Determine the [x, y] coordinate at the center of the cell enclosing the given text.  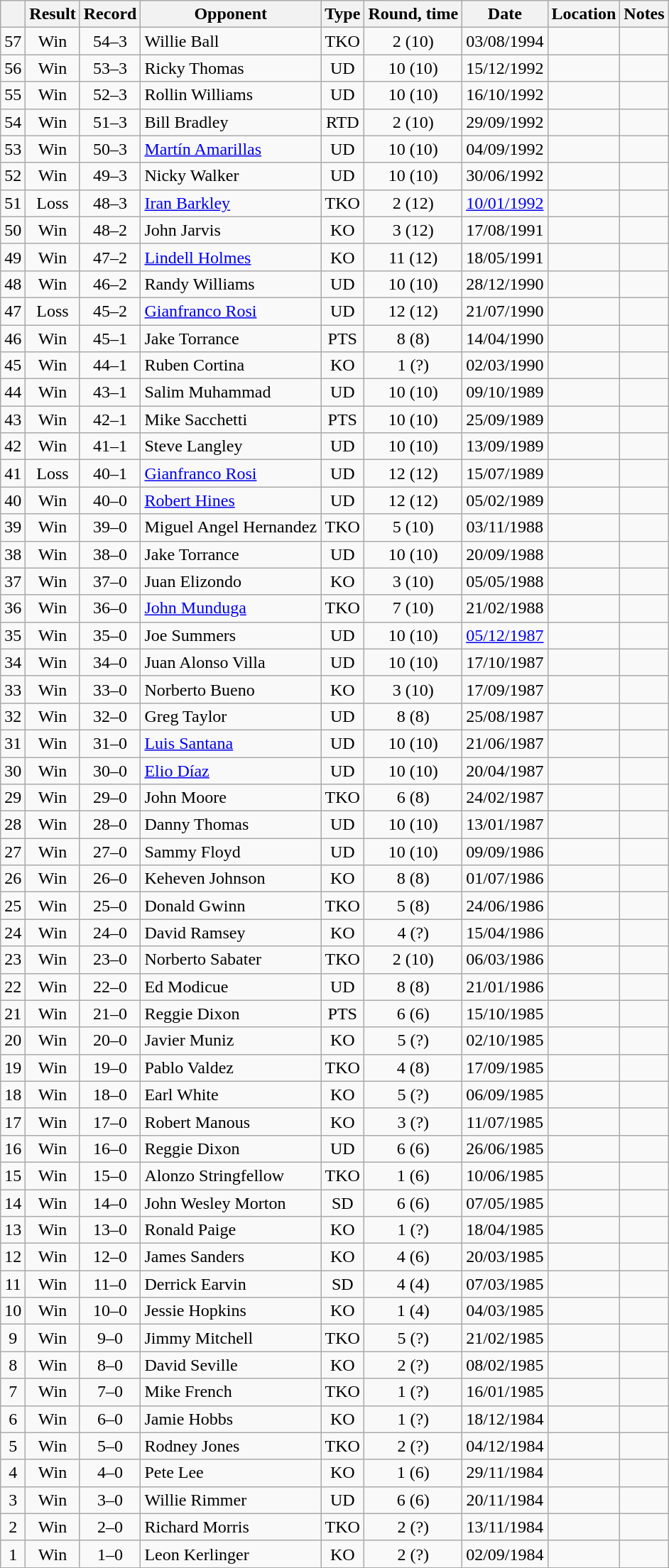
36 [13, 608]
Location [584, 14]
John Munduga [231, 608]
39–0 [110, 527]
23–0 [110, 960]
20/11/1984 [505, 1500]
35–0 [110, 635]
John Moore [231, 798]
35 [13, 635]
28 [13, 825]
20/03/1985 [505, 1257]
05/12/1987 [505, 635]
45–2 [110, 311]
8 [13, 1365]
47 [13, 311]
53–3 [110, 68]
47–2 [110, 257]
11/07/1985 [505, 1122]
21/02/1988 [505, 608]
Ed Modicue [231, 987]
18 [13, 1095]
42–1 [110, 420]
4 (4) [413, 1284]
21/06/1987 [505, 743]
28–0 [110, 825]
17 [13, 1122]
22–0 [110, 987]
Leon Kerlinger [231, 1554]
17–0 [110, 1122]
Juan Alonso Villa [231, 662]
30/06/1992 [505, 176]
45–1 [110, 339]
4 [13, 1473]
26 [13, 879]
13/09/1989 [505, 446]
Alonzo Stringfellow [231, 1175]
24 [13, 933]
1 [13, 1554]
Robert Hines [231, 500]
09/10/1989 [505, 393]
32 [13, 716]
13/01/1987 [505, 825]
02/10/1985 [505, 1041]
Jessie Hopkins [231, 1311]
08/02/1985 [505, 1365]
Greg Taylor [231, 716]
15/12/1992 [505, 68]
4–0 [110, 1473]
29–0 [110, 798]
38–0 [110, 554]
18/04/1985 [505, 1230]
38 [13, 554]
Danny Thomas [231, 825]
27–0 [110, 852]
15/04/1986 [505, 933]
26/06/1985 [505, 1148]
13 [13, 1230]
Rodney Jones [231, 1446]
Iran Barkley [231, 203]
41 [13, 473]
15 [13, 1175]
03/08/1994 [505, 41]
12–0 [110, 1257]
22 [13, 987]
Juan Elizondo [231, 581]
04/12/1984 [505, 1446]
Ricky Thomas [231, 68]
04/09/1992 [505, 149]
9–0 [110, 1338]
20–0 [110, 1041]
2–0 [110, 1527]
36–0 [110, 608]
Notes [644, 14]
Mike French [231, 1392]
4 (?) [413, 933]
Pete Lee [231, 1473]
David Seville [231, 1365]
Richard Morris [231, 1527]
Round, time [413, 14]
16 [13, 1148]
Bill Bradley [231, 122]
5 (8) [413, 906]
52–3 [110, 95]
41–1 [110, 446]
07/05/1985 [505, 1203]
45 [13, 366]
3–0 [110, 1500]
Norberto Sabater [231, 960]
24/06/1986 [505, 906]
Date [505, 14]
8–0 [110, 1365]
31 [13, 743]
Elio Díaz [231, 770]
09/09/1986 [505, 852]
John Wesley Morton [231, 1203]
12 [13, 1257]
2 [13, 1527]
40–0 [110, 500]
7 (10) [413, 608]
Type [342, 14]
30 [13, 770]
3 (12) [413, 230]
37 [13, 581]
39 [13, 527]
Jimmy Mitchell [231, 1338]
24–0 [110, 933]
Mike Sacchetti [231, 420]
49–3 [110, 176]
Norberto Bueno [231, 689]
Randy Williams [231, 284]
Robert Manous [231, 1122]
01/07/1986 [505, 879]
6 [13, 1419]
14/04/1990 [505, 339]
Ruben Cortina [231, 366]
20/09/1988 [505, 554]
40 [13, 500]
11–0 [110, 1284]
48–2 [110, 230]
16/10/1992 [505, 95]
10 [13, 1311]
Jamie Hobbs [231, 1419]
32–0 [110, 716]
03/11/1988 [505, 527]
RTD [342, 122]
Result [53, 14]
5 [13, 1446]
46–2 [110, 284]
13–0 [110, 1230]
29 [13, 798]
Sammy Floyd [231, 852]
19 [13, 1068]
54–3 [110, 41]
53 [13, 149]
Record [110, 14]
15/10/1985 [505, 1014]
David Ramsey [231, 933]
Ronald Paige [231, 1230]
48 [13, 284]
46 [13, 339]
30–0 [110, 770]
40–1 [110, 473]
55 [13, 95]
25/08/1987 [505, 716]
15/07/1989 [505, 473]
07/03/1985 [505, 1284]
Earl White [231, 1095]
1 (4) [413, 1311]
16–0 [110, 1148]
4 (8) [413, 1068]
21/07/1990 [505, 311]
51–3 [110, 122]
3 (?) [413, 1122]
4 (6) [413, 1257]
16/01/1985 [505, 1392]
33–0 [110, 689]
14 [13, 1203]
43 [13, 420]
10–0 [110, 1311]
13/11/1984 [505, 1527]
56 [13, 68]
Donald Gwinn [231, 906]
Salim Muhammad [231, 393]
6 (8) [413, 798]
10/01/1992 [505, 203]
23 [13, 960]
48–3 [110, 203]
25–0 [110, 906]
29/11/1984 [505, 1473]
11 [13, 1284]
19–0 [110, 1068]
Willie Ball [231, 41]
17/08/1991 [505, 230]
04/03/1985 [505, 1311]
20/04/1987 [505, 770]
52 [13, 176]
2 (12) [413, 203]
John Jarvis [231, 230]
17/09/1987 [505, 689]
Luis Santana [231, 743]
29/09/1992 [505, 122]
25/09/1989 [505, 420]
06/03/1986 [505, 960]
3 [13, 1500]
11 (12) [413, 257]
44 [13, 393]
24/02/1987 [505, 798]
17/10/1987 [505, 662]
Opponent [231, 14]
6–0 [110, 1419]
7 [13, 1392]
18/12/1984 [505, 1419]
34 [13, 662]
Lindell Holmes [231, 257]
34–0 [110, 662]
15–0 [110, 1175]
Javier Muniz [231, 1041]
14–0 [110, 1203]
50 [13, 230]
17/09/1985 [505, 1068]
42 [13, 446]
Willie Rimmer [231, 1500]
28/12/1990 [505, 284]
50–3 [110, 149]
Rollin Williams [231, 95]
20 [13, 1041]
Derrick Earvin [231, 1284]
54 [13, 122]
44–1 [110, 366]
27 [13, 852]
5–0 [110, 1446]
18–0 [110, 1095]
Miguel Angel Hernandez [231, 527]
21/02/1985 [505, 1338]
51 [13, 203]
21 [13, 1014]
Nicky Walker [231, 176]
21–0 [110, 1014]
10/06/1985 [505, 1175]
Keheven Johnson [231, 879]
18/05/1991 [505, 257]
5 (10) [413, 527]
57 [13, 41]
06/09/1985 [505, 1095]
Pablo Valdez [231, 1068]
05/02/1989 [505, 500]
9 [13, 1338]
02/03/1990 [505, 366]
43–1 [110, 393]
37–0 [110, 581]
49 [13, 257]
21/01/1986 [505, 987]
25 [13, 906]
26–0 [110, 879]
31–0 [110, 743]
33 [13, 689]
Martín Amarillas [231, 149]
James Sanders [231, 1257]
7–0 [110, 1392]
Steve Langley [231, 446]
1–0 [110, 1554]
Joe Summers [231, 635]
05/05/1988 [505, 581]
02/09/1984 [505, 1554]
